Scan for the cell matching the given text and deliver its (X, Y) coordinate at center. 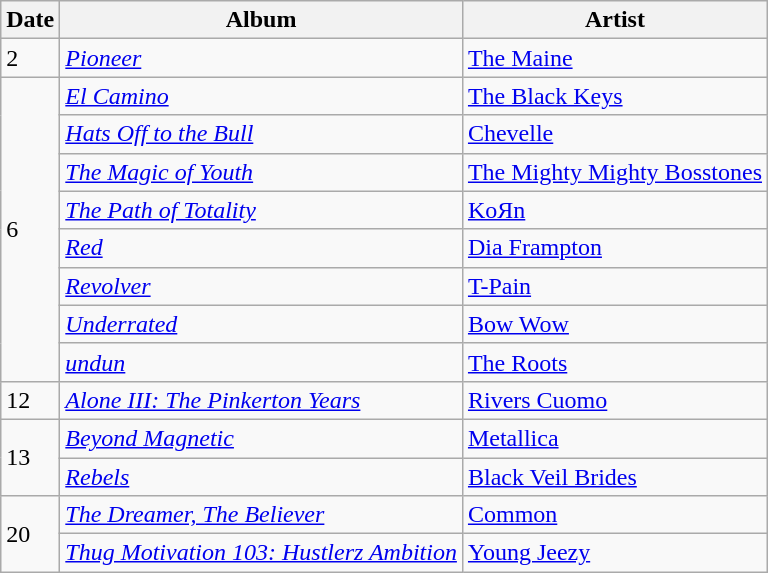
2 (30, 58)
Black Veil Brides (614, 477)
Artist (614, 20)
Young Jeezy (614, 553)
The Magic of Youth (262, 172)
6 (30, 229)
13 (30, 457)
undun (262, 362)
El Camino (262, 96)
20 (30, 534)
Revolver (262, 286)
Metallica (614, 438)
The Dreamer, The Believer (262, 515)
Rebels (262, 477)
KoЯn (614, 210)
The Path of Totality (262, 210)
Bow Wow (614, 324)
Red (262, 248)
Rivers Cuomo (614, 400)
The Mighty Mighty Bosstones (614, 172)
Dia Frampton (614, 248)
Chevelle (614, 134)
Date (30, 20)
Common (614, 515)
The Roots (614, 362)
T-Pain (614, 286)
Thug Motivation 103: Hustlerz Ambition (262, 553)
Pioneer (262, 58)
Alone III: The Pinkerton Years (262, 400)
Album (262, 20)
Underrated (262, 324)
The Black Keys (614, 96)
Hats Off to the Bull (262, 134)
The Maine (614, 58)
12 (30, 400)
Beyond Magnetic (262, 438)
